Locate the cell with the specified text and output its [X, Y] center coordinate. 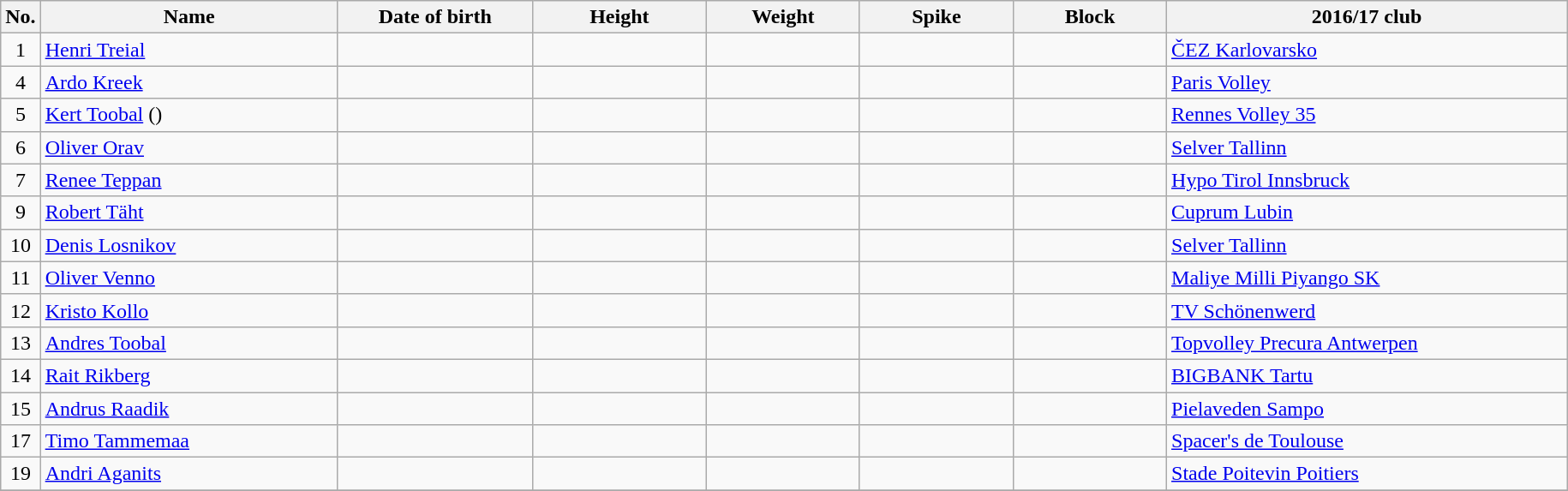
Name [189, 17]
Oliver Orav [189, 147]
No. [21, 17]
5 [21, 115]
Oliver Venno [189, 278]
Andrus Raadik [189, 409]
Timo Tammemaa [189, 441]
6 [21, 147]
Topvolley Precura Antwerpen [1368, 343]
Paris Volley [1368, 82]
4 [21, 82]
Rait Rikberg [189, 375]
Block [1090, 17]
12 [21, 310]
Hypo Tirol Innsbruck [1368, 180]
13 [21, 343]
17 [21, 441]
10 [21, 245]
TV Schönenwerd [1368, 310]
2016/17 club [1368, 17]
Andres Toobal [189, 343]
Kristo Kollo [189, 310]
15 [21, 409]
14 [21, 375]
Weight [783, 17]
7 [21, 180]
Spacer's de Toulouse [1368, 441]
ČEZ Karlovarsko [1368, 50]
Spike [936, 17]
Stade Poitevin Poitiers [1368, 474]
9 [21, 213]
Renee Teppan [189, 180]
Maliye Milli Piyango SK [1368, 278]
Height [619, 17]
11 [21, 278]
Kert Toobal () [189, 115]
Robert Täht [189, 213]
Pielaveden Sampo [1368, 409]
Henri Treial [189, 50]
Denis Losnikov [189, 245]
19 [21, 474]
Rennes Volley 35 [1368, 115]
Date of birth [435, 17]
Andri Aganits [189, 474]
Cuprum Lubin [1368, 213]
BIGBANK Tartu [1368, 375]
1 [21, 50]
Ardo Kreek [189, 82]
